Scan for the cell matching the given text and deliver its [x, y] coordinate at center. 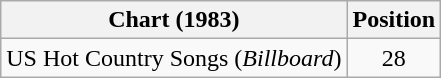
US Hot Country Songs (Billboard) [174, 58]
Position [394, 20]
Chart (1983) [174, 20]
28 [394, 58]
